Pinpoint the cell where the given text exists, returning its [x, y] midpoint coordinate. 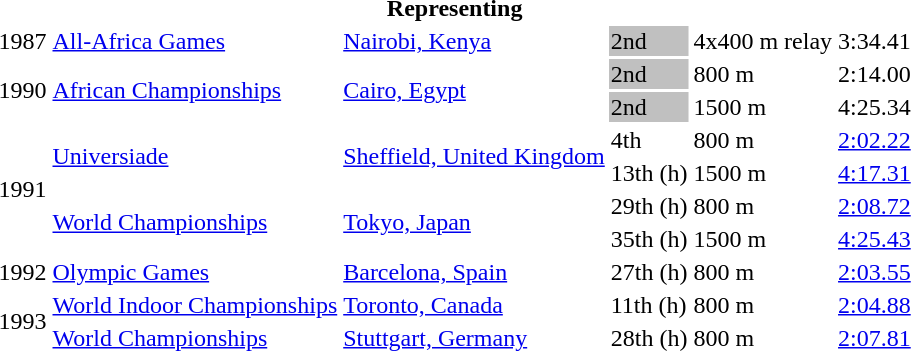
4x400 m relay [763, 41]
Tokyo, Japan [474, 222]
13th (h) [649, 173]
11th (h) [649, 305]
African Championships [195, 90]
Cairo, Egypt [474, 90]
4th [649, 140]
35th (h) [649, 239]
Sheffield, United Kingdom [474, 156]
27th (h) [649, 272]
Olympic Games [195, 272]
Toronto, Canada [474, 305]
Barcelona, Spain [474, 272]
World Indoor Championships [195, 305]
Nairobi, Kenya [474, 41]
29th (h) [649, 206]
World Championships [195, 222]
Universiade [195, 156]
All-Africa Games [195, 41]
